Return (x, y) of the center of cell containing provided text 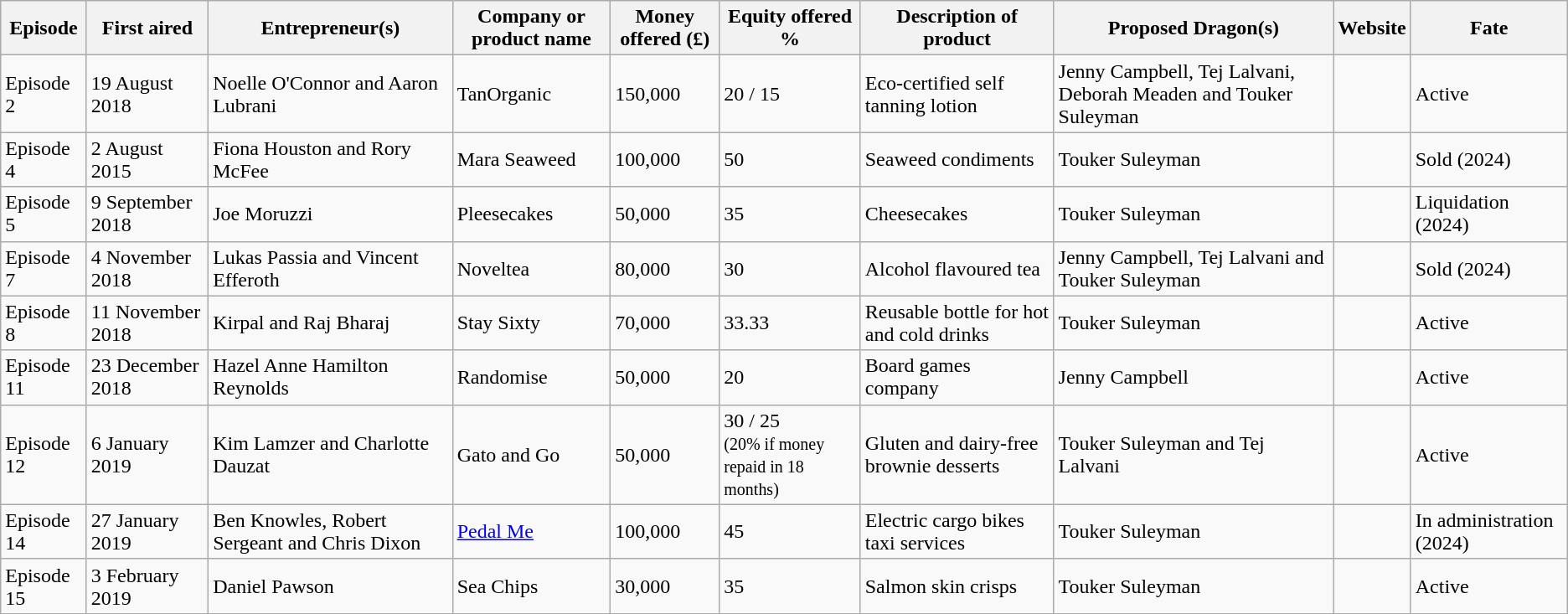
Episode 5 (44, 214)
Stay Sixty (531, 323)
Touker Suleyman and Tej Lalvani (1194, 454)
Randomise (531, 377)
Episode 12 (44, 454)
23 December 2018 (147, 377)
Episode 2 (44, 94)
Website (1372, 28)
Pedal Me (531, 531)
Money offered (£) (665, 28)
9 September 2018 (147, 214)
Jenny Campbell, Tej Lalvani, Deborah Meaden and Touker Suleyman (1194, 94)
Episode 4 (44, 159)
Fiona Houston and Rory McFee (330, 159)
70,000 (665, 323)
Jenny Campbell, Tej Lalvani and Touker Suleyman (1194, 268)
Description of product (957, 28)
Noveltea (531, 268)
Entrepreneur(s) (330, 28)
30 (790, 268)
Company or product name (531, 28)
Board games company (957, 377)
Episode 11 (44, 377)
Episode 7 (44, 268)
Gato and Go (531, 454)
Proposed Dragon(s) (1194, 28)
Mara Seaweed (531, 159)
Gluten and dairy-free brownie desserts (957, 454)
Equity offered % (790, 28)
3 February 2019 (147, 586)
Eco-certified self tanning lotion (957, 94)
6 January 2019 (147, 454)
50 (790, 159)
Jenny Campbell (1194, 377)
Episode (44, 28)
Episode 8 (44, 323)
Kim Lamzer and Charlotte Dauzat (330, 454)
Ben Knowles, Robert Sergeant and Chris Dixon (330, 531)
Seaweed condiments (957, 159)
150,000 (665, 94)
In administration (2024) (1489, 531)
30 / 25 (20% if money repaid in 18 months) (790, 454)
11 November 2018 (147, 323)
Alcohol flavoured tea (957, 268)
45 (790, 531)
Reusable bottle for hot and cold drinks (957, 323)
Sea Chips (531, 586)
Pleesecakes (531, 214)
30,000 (665, 586)
33.33 (790, 323)
Daniel Pawson (330, 586)
2 August 2015 (147, 159)
Liquidation (2024) (1489, 214)
Salmon skin crisps (957, 586)
TanOrganic (531, 94)
First aired (147, 28)
Noelle O'Connor and Aaron Lubrani (330, 94)
Electric cargo bikes taxi services (957, 531)
Fate (1489, 28)
19 August 2018 (147, 94)
Joe Moruzzi (330, 214)
Episode 15 (44, 586)
Cheesecakes (957, 214)
Hazel Anne Hamilton Reynolds (330, 377)
20 (790, 377)
Episode 14 (44, 531)
20 / 15 (790, 94)
Kirpal and Raj Bharaj (330, 323)
27 January 2019 (147, 531)
4 November 2018 (147, 268)
80,000 (665, 268)
Lukas Passia and Vincent Efferoth (330, 268)
